Scan for the cell matching the given text and deliver its (X, Y) coordinate at center. 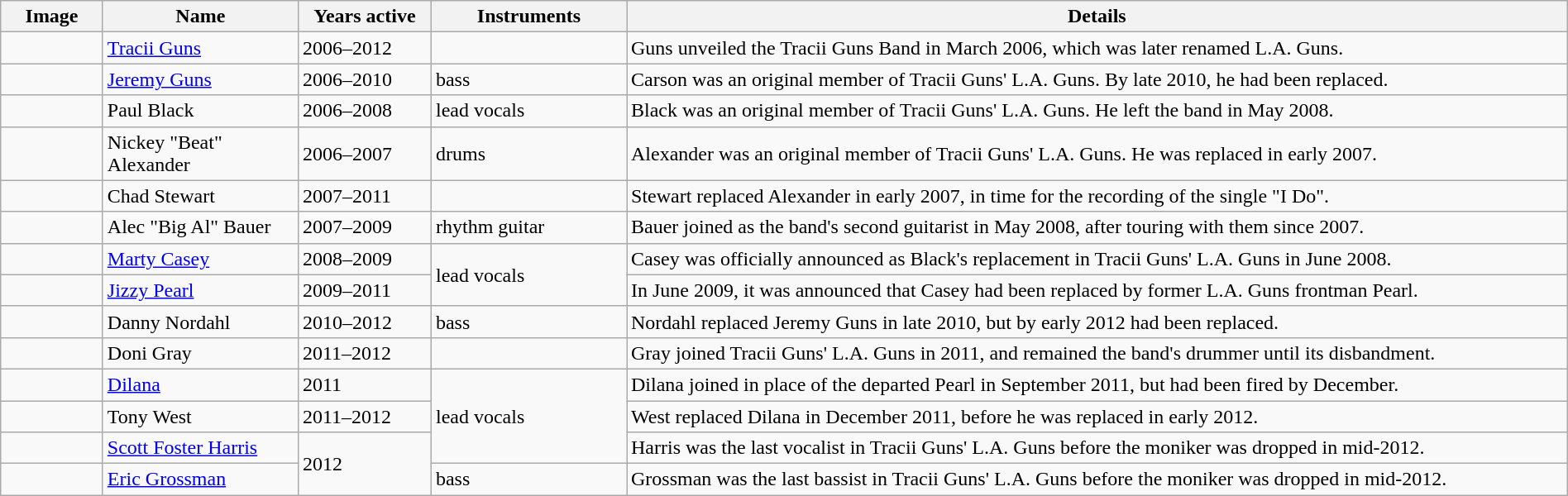
Stewart replaced Alexander in early 2007, in time for the recording of the single "I Do". (1097, 196)
2006–2007 (364, 154)
Paul Black (200, 111)
Harris was the last vocalist in Tracii Guns' L.A. Guns before the moniker was dropped in mid-2012. (1097, 448)
2006–2008 (364, 111)
2008–2009 (364, 259)
2010–2012 (364, 322)
Marty Casey (200, 259)
Guns unveiled the Tracii Guns Band in March 2006, which was later renamed L.A. Guns. (1097, 48)
Instruments (528, 17)
Eric Grossman (200, 479)
Details (1097, 17)
In June 2009, it was announced that Casey had been replaced by former L.A. Guns frontman Pearl. (1097, 290)
Alexander was an original member of Tracii Guns' L.A. Guns. He was replaced in early 2007. (1097, 154)
Nordahl replaced Jeremy Guns in late 2010, but by early 2012 had been replaced. (1097, 322)
Gray joined Tracii Guns' L.A. Guns in 2011, and remained the band's drummer until its disbandment. (1097, 353)
Grossman was the last bassist in Tracii Guns' L.A. Guns before the moniker was dropped in mid-2012. (1097, 479)
2007–2009 (364, 227)
2011 (364, 384)
rhythm guitar (528, 227)
Tony West (200, 416)
Doni Gray (200, 353)
Carson was an original member of Tracii Guns' L.A. Guns. By late 2010, he had been replaced. (1097, 79)
West replaced Dilana in December 2011, before he was replaced in early 2012. (1097, 416)
Name (200, 17)
Image (52, 17)
Scott Foster Harris (200, 448)
2012 (364, 464)
Casey was officially announced as Black's replacement in Tracii Guns' L.A. Guns in June 2008. (1097, 259)
Bauer joined as the band's second guitarist in May 2008, after touring with them since 2007. (1097, 227)
Years active (364, 17)
Danny Nordahl (200, 322)
Alec "Big Al" Bauer (200, 227)
2006–2012 (364, 48)
Dilana (200, 384)
Black was an original member of Tracii Guns' L.A. Guns. He left the band in May 2008. (1097, 111)
Nickey "Beat" Alexander (200, 154)
Jeremy Guns (200, 79)
2009–2011 (364, 290)
Jizzy Pearl (200, 290)
2007–2011 (364, 196)
drums (528, 154)
Tracii Guns (200, 48)
Chad Stewart (200, 196)
2006–2010 (364, 79)
Dilana joined in place of the departed Pearl in September 2011, but had been fired by December. (1097, 384)
